Locate the cell with the specified text and output its [X, Y] center coordinate. 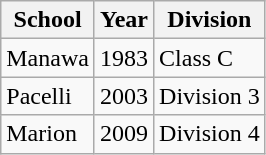
2003 [124, 96]
1983 [124, 58]
Manawa [48, 58]
Division 4 [210, 134]
School [48, 20]
Pacelli [48, 96]
2009 [124, 134]
Marion [48, 134]
Class C [210, 58]
Year [124, 20]
Division [210, 20]
Division 3 [210, 96]
